Identify which cell holds the provided text, then report its (X, Y) central coordinate. 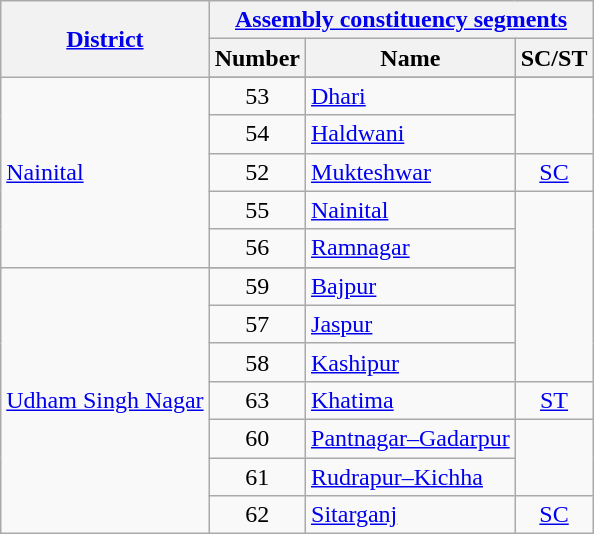
Kashipur (411, 362)
Bajpur (411, 286)
Rudrapur–Kichha (411, 477)
Dhari (411, 96)
53 (257, 96)
Pantnagar–Gadarpur (411, 438)
Haldwani (411, 134)
63 (257, 400)
Number (257, 58)
Khatima (411, 400)
54 (257, 134)
57 (257, 324)
SC/ST (554, 58)
Name (411, 58)
Ramnagar (411, 248)
Sitarganj (411, 515)
Mukteshwar (411, 172)
61 (257, 477)
60 (257, 438)
59 (257, 286)
52 (257, 172)
Udham Singh Nagar (105, 400)
55 (257, 210)
56 (257, 248)
58 (257, 362)
ST (554, 400)
District (105, 39)
Jaspur (411, 324)
Assembly constituency segments (401, 20)
62 (257, 515)
